Provide the (x, y) coordinate of the cell's center where the given text is located.  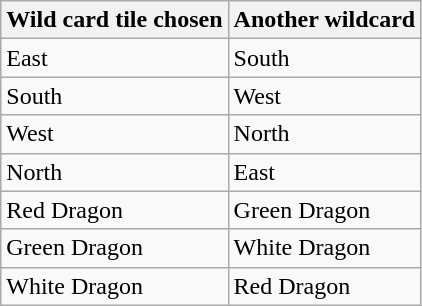
Another wildcard (324, 20)
Wild card tile chosen (114, 20)
